For the text-containing cell, return its midpoint in (X, Y) coordinate format. 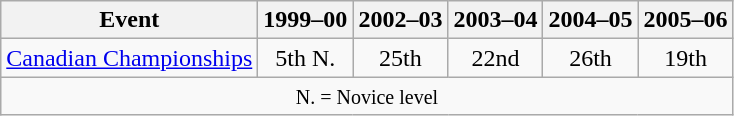
Canadian Championships (130, 58)
2004–05 (590, 20)
19th (686, 58)
Event (130, 20)
2003–04 (496, 20)
N. = Novice level (367, 96)
2005–06 (686, 20)
22nd (496, 58)
26th (590, 58)
2002–03 (400, 20)
1999–00 (306, 20)
5th N. (306, 58)
25th (400, 58)
